Return the (X, Y) coordinate for the center point of the cell that contains the specified text.  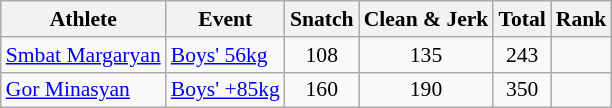
Boys' +85kg (226, 90)
Event (226, 19)
160 (322, 90)
Boys' 56kg (226, 55)
Gor Minasyan (84, 90)
Total (522, 19)
108 (322, 55)
Clean & Jerk (426, 19)
350 (522, 90)
190 (426, 90)
243 (522, 55)
Athlete (84, 19)
Snatch (322, 19)
Smbat Margaryan (84, 55)
135 (426, 55)
Rank (582, 19)
